Identify which cell holds the provided text, then report its (x, y) central coordinate. 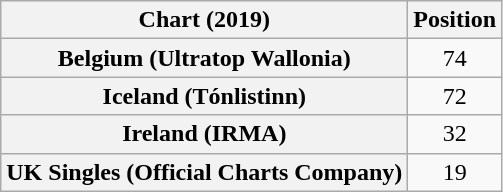
19 (455, 172)
Ireland (IRMA) (204, 134)
Chart (2019) (204, 20)
Iceland (Tónlistinn) (204, 96)
Position (455, 20)
74 (455, 58)
32 (455, 134)
72 (455, 96)
UK Singles (Official Charts Company) (204, 172)
Belgium (Ultratop Wallonia) (204, 58)
